Find where the given text appears and provide that cell's center as [X, Y] coordinate. 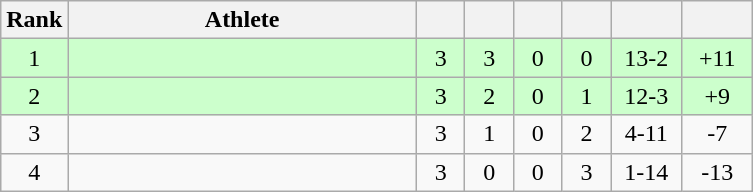
-13 [718, 172]
12-3 [646, 96]
13-2 [646, 58]
Athlete [242, 20]
-7 [718, 134]
Rank [34, 20]
4-11 [646, 134]
1-14 [646, 172]
+9 [718, 96]
4 [34, 172]
+11 [718, 58]
